Return (x, y) of the center of cell containing provided text 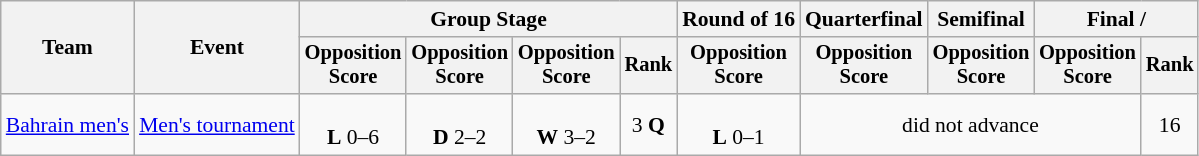
Group Stage (488, 19)
16 (1170, 124)
Final / (1116, 19)
L 0–6 (354, 124)
3 Q (649, 124)
Men's tournament (217, 124)
did not advance (970, 124)
D 2–2 (460, 124)
Quarterfinal (864, 19)
W 3–2 (566, 124)
Semifinal (982, 19)
Bahrain men's (68, 124)
Team (68, 48)
L 0–1 (738, 124)
Event (217, 48)
Round of 16 (738, 19)
